Determine the (X, Y) coordinate at the center of the cell enclosing the given text.  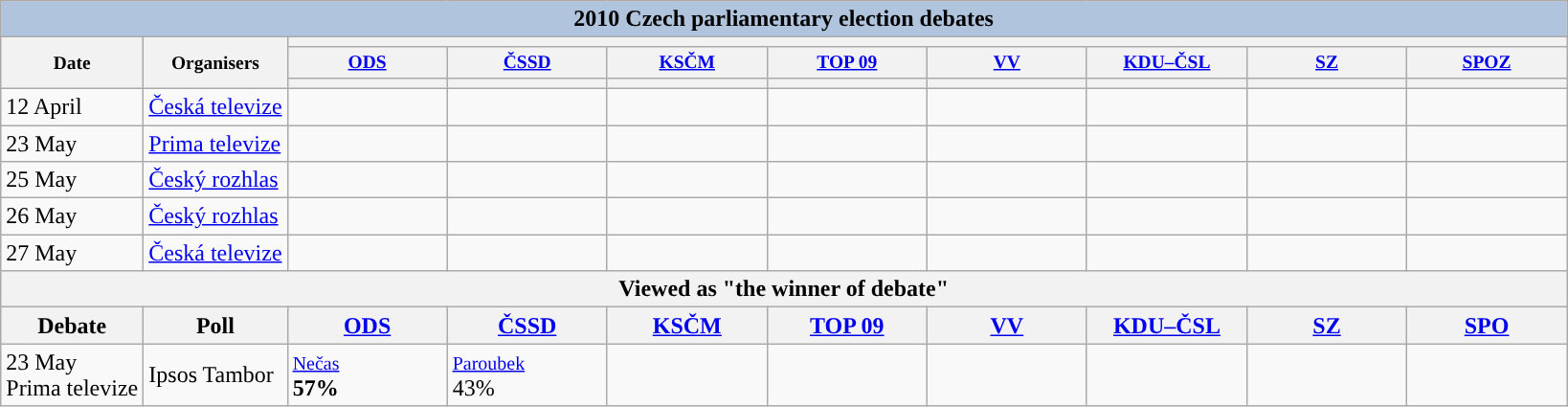
12 April (73, 106)
27 May (73, 253)
23 MayPrima televize (73, 375)
Prima televize (215, 143)
Organisers (215, 63)
Nečas57% (368, 375)
26 May (73, 216)
Paroubek43% (526, 375)
25 May (73, 180)
2010 Czech parliamentary election debates (784, 19)
23 May (73, 143)
Viewed as "the winner of debate" (784, 289)
Ipsos Tambor (215, 375)
SPO (1488, 326)
Poll (215, 326)
Date (73, 63)
Debate (73, 326)
SPOZ (1488, 61)
